Extract the (X, Y) coordinate from the center of the cell holding the provided text.  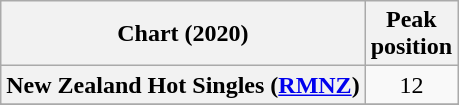
Chart (2020) (183, 34)
12 (411, 85)
New Zealand Hot Singles (RMNZ) (183, 85)
Peakposition (411, 34)
